From the cell containing the given text, extract its center point as (x, y) coordinate. 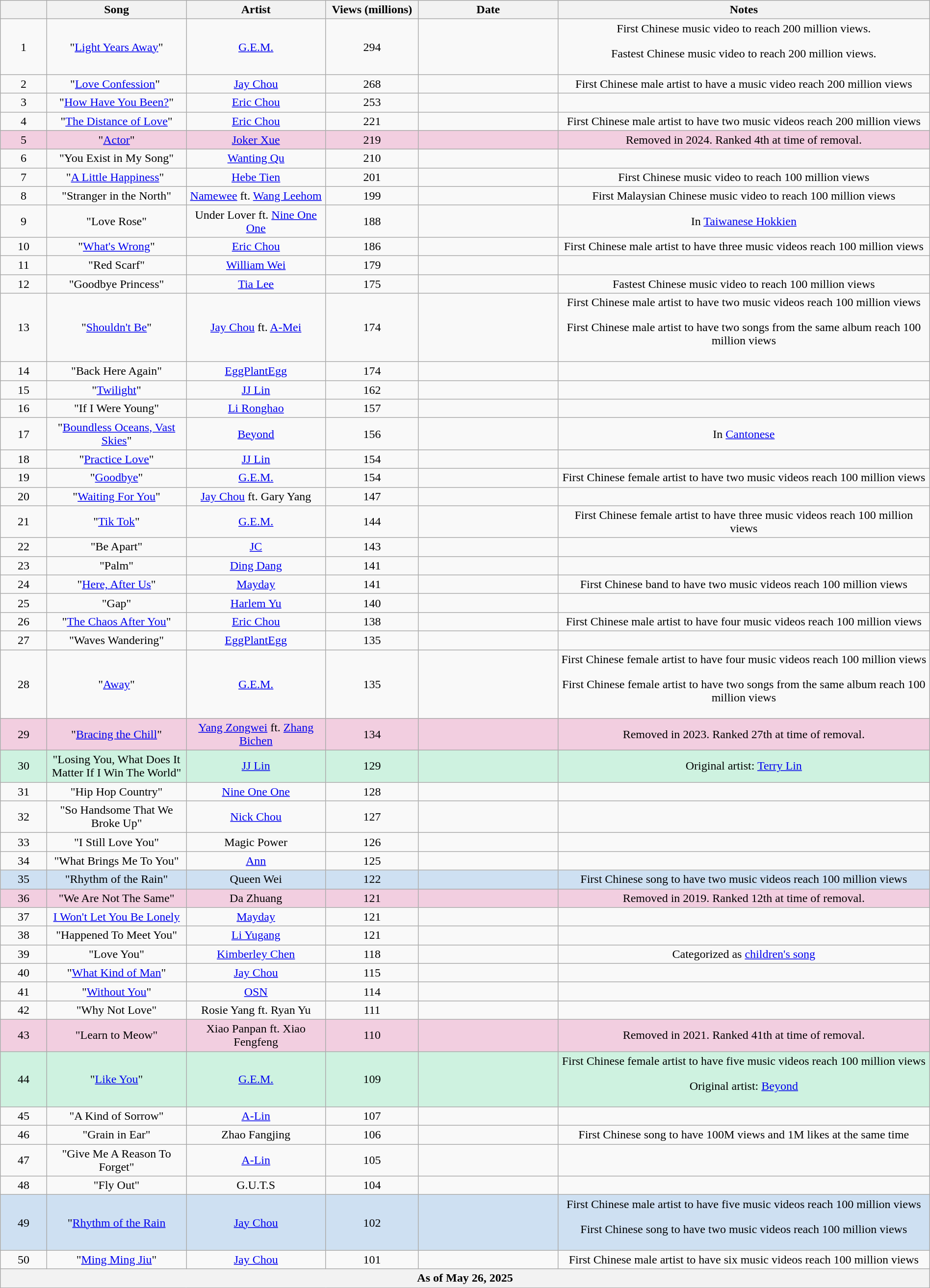
"Tik Tok" (116, 522)
13 (24, 328)
Artist (256, 10)
44 (24, 1079)
Removed in 2019. Ranked 12th at time of removal. (744, 898)
"Without You" (116, 991)
Removed in 2024. Ranked 4th at time of removal. (744, 140)
"Losing You, What Does It Matter If I Win The World" (116, 766)
First Malaysian Chinese music video to reach 100 million views (744, 196)
Jay Chou ft. A-Mei (256, 328)
199 (372, 196)
126 (372, 842)
First Chinese male artist to have three music videos reach 100 million views (744, 246)
Nine One One (256, 792)
36 (24, 898)
42 (24, 1010)
115 (372, 973)
138 (372, 621)
G.U.T.S (256, 1185)
First Chinese male artist to have two music videos reach 200 million views (744, 121)
"What Kind of Man" (116, 973)
31 (24, 792)
"Waves Wandering" (116, 640)
First Chinese song to have two music videos reach 100 million views (744, 879)
In Taiwanese Hokkien (744, 221)
40 (24, 973)
46 (24, 1135)
32 (24, 817)
35 (24, 879)
30 (24, 766)
221 (372, 121)
"Hip Hop Country" (116, 792)
Under Lover ft. Nine One One (256, 221)
"Be Apart" (116, 547)
Jay Chou ft. Gary Yang (256, 496)
118 (372, 954)
175 (372, 284)
104 (372, 1185)
219 (372, 140)
"Back Here Again" (116, 371)
Rosie Yang ft. Ryan Yu (256, 1010)
22 (24, 547)
5 (24, 140)
"Fly Out" (116, 1185)
"Grain in Ear" (116, 1135)
"Goodbye" (116, 478)
110 (372, 1035)
Ding Dang (256, 566)
Zhao Fangjing (256, 1135)
127 (372, 817)
"Goodbye Princess" (116, 284)
50 (24, 1260)
201 (372, 177)
I Won't Let You Be Lonely (116, 917)
"Practice Love" (116, 459)
12 (24, 284)
179 (372, 265)
134 (372, 735)
"Actor" (116, 140)
105 (372, 1160)
"So Handsome That We Broke Up" (116, 817)
162 (372, 390)
27 (24, 640)
"Palm" (116, 566)
"Rhythm of the Rain" (116, 879)
Kimberley Chen (256, 954)
45 (24, 1116)
11 (24, 265)
First Chinese song to have 100M views and 1M likes at the same time (744, 1135)
Removed in 2023. Ranked 27th at time of removal. (744, 735)
Yang Zongwei ft. Zhang Bichen (256, 735)
157 (372, 409)
"The Chaos After You" (116, 621)
First Chinese female artist to have five music videos reach 100 million viewsOriginal artist: Beyond (744, 1079)
294 (372, 47)
"Ming Ming Jiu" (116, 1260)
21 (24, 522)
"Boundless Oceans, Vast Skies" (116, 434)
"Shouldn't Be" (116, 328)
23 (24, 566)
"Happened To Meet You" (116, 935)
107 (372, 1116)
143 (372, 547)
Beyond (256, 434)
"Bracing the Chill" (116, 735)
First Chinese female artist to have three music videos reach 100 million views (744, 522)
"Light Years Away" (116, 47)
49 (24, 1222)
"Stranger in the North" (116, 196)
2 (24, 84)
Joker Xue (256, 140)
"Love You" (116, 954)
"What's Wrong" (116, 246)
"Learn to Meow" (116, 1035)
"What Brings Me To You" (116, 861)
Harlem Yu (256, 603)
Namewee ft. Wang Leehom (256, 196)
JC (256, 547)
"Give Me A Reason To Forget" (116, 1160)
10 (24, 246)
"Love Rose" (116, 221)
"Away" (116, 684)
Xiao Panpan ft. Xiao Fengfeng (256, 1035)
Notes (744, 10)
17 (24, 434)
114 (372, 991)
Hebe Tien (256, 177)
24 (24, 584)
"Red Scarf" (116, 265)
Da Zhuang (256, 898)
25 (24, 603)
Views (millions) (372, 10)
First Chinese male artist to have five music videos reach 100 million viewsFirst Chinese song to have two music videos reach 100 million views (744, 1222)
18 (24, 459)
Queen Wei (256, 879)
15 (24, 390)
"Love Confession" (116, 84)
4 (24, 121)
6 (24, 158)
First Chinese band to have two music videos reach 100 million views (744, 584)
34 (24, 861)
39 (24, 954)
Wanting Qu (256, 158)
253 (372, 103)
111 (372, 1010)
122 (372, 879)
20 (24, 496)
102 (372, 1222)
38 (24, 935)
1 (24, 47)
"You Exist in My Song" (116, 158)
26 (24, 621)
29 (24, 735)
Li Yugang (256, 935)
33 (24, 842)
210 (372, 158)
First Chinese female artist to have two music videos reach 100 million views (744, 478)
43 (24, 1035)
Original artist: Terry Lin (744, 766)
7 (24, 177)
101 (372, 1260)
"I Still Love You" (116, 842)
"Waiting For You" (116, 496)
19 (24, 478)
Song (116, 10)
129 (372, 766)
9 (24, 221)
First Chinese male artist to have four music videos reach 100 million views (744, 621)
Magic Power (256, 842)
"Rhythm of the Rain (116, 1222)
Fastest Chinese music video to reach 100 million views (744, 284)
Nick Chou (256, 817)
16 (24, 409)
"Here, After Us" (116, 584)
48 (24, 1185)
Ann (256, 861)
3 (24, 103)
As of May 26, 2025 (465, 1278)
Removed in 2021. Ranked 41th at time of removal. (744, 1035)
128 (372, 792)
8 (24, 196)
"How Have You Been?" (116, 103)
14 (24, 371)
"A Kind of Sorrow" (116, 1116)
28 (24, 684)
109 (372, 1079)
47 (24, 1160)
First Chinese male artist to have six music videos reach 100 million views (744, 1260)
186 (372, 246)
268 (372, 84)
First Chinese music video to reach 200 million views.Fastest Chinese music video to reach 200 million views. (744, 47)
"Like You" (116, 1079)
"We Are Not The Same" (116, 898)
"Gap" (116, 603)
"Twilight" (116, 390)
First Chinese music video to reach 100 million views (744, 177)
37 (24, 917)
"Why Not Love" (116, 1010)
188 (372, 221)
Categorized as children's song (744, 954)
147 (372, 496)
OSN (256, 991)
144 (372, 522)
Li Ronghao (256, 409)
Date (488, 10)
In Cantonese (744, 434)
First Chinese male artist to have a music video reach 200 million views (744, 84)
"A Little Happiness" (116, 177)
William Wei (256, 265)
140 (372, 603)
"The Distance of Love" (116, 121)
125 (372, 861)
Tia Lee (256, 284)
106 (372, 1135)
"If I Were Young" (116, 409)
156 (372, 434)
41 (24, 991)
